From the cell containing the given text, extract its center point as (X, Y) coordinate. 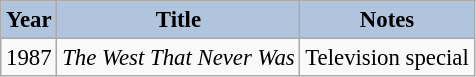
The West That Never Was (178, 58)
Notes (387, 20)
Television special (387, 58)
Title (178, 20)
1987 (29, 58)
Year (29, 20)
